Detect which cell encompasses the target text, then output its [x, y] center coordinate. 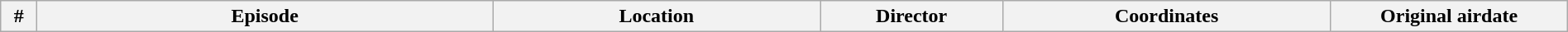
Director [911, 16]
Episode [265, 16]
Coordinates [1166, 16]
Original airdate [1449, 16]
# [19, 16]
Location [657, 16]
